From the cell containing the given text, extract its center point as [X, Y] coordinate. 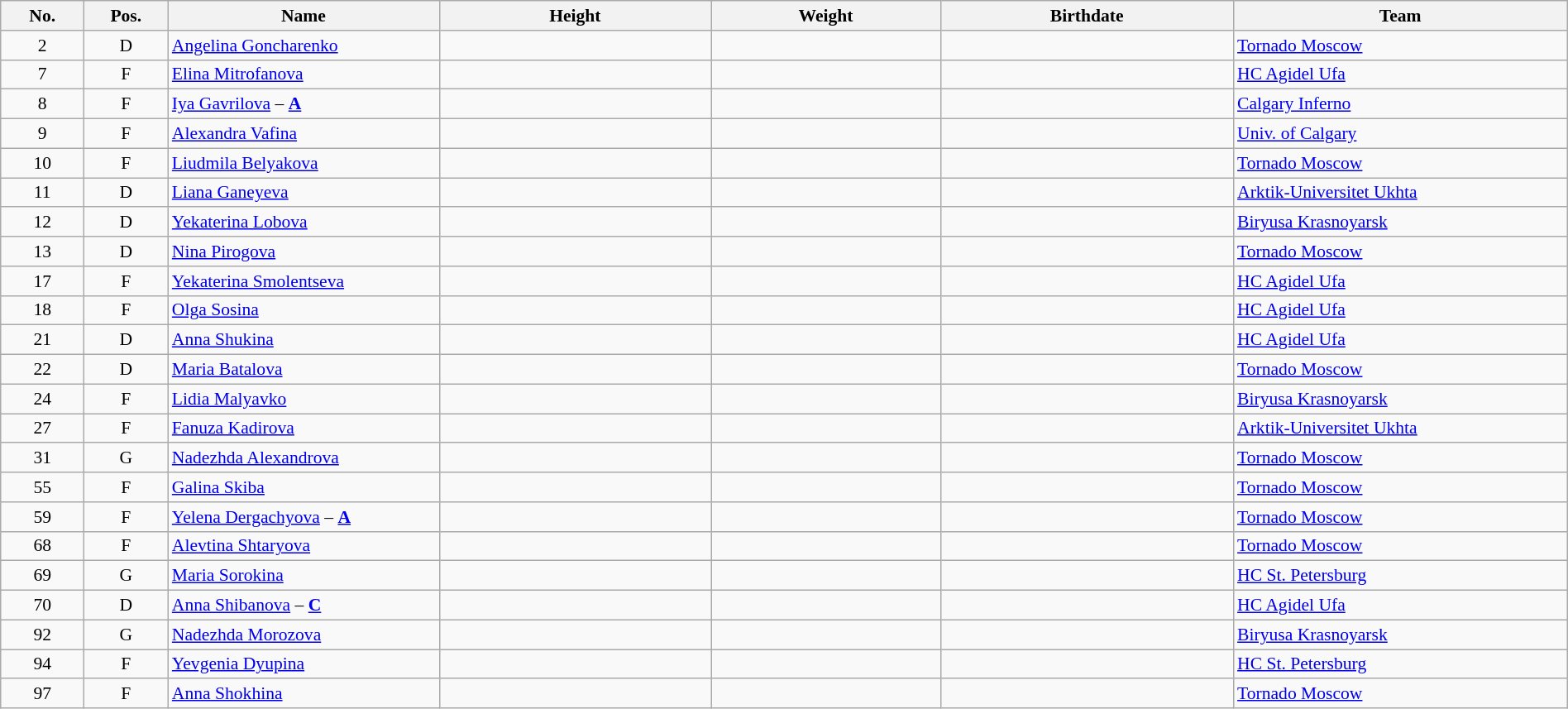
Galina Skiba [304, 487]
Yekaterina Lobova [304, 223]
27 [43, 429]
Anna Shokhina [304, 694]
9 [43, 134]
11 [43, 193]
18 [43, 310]
94 [43, 664]
Angelina Goncharenko [304, 46]
Iya Gavrilova – A [304, 104]
Alevtina Shtaryova [304, 546]
Maria Batalova [304, 370]
Calgary Inferno [1400, 104]
Yelena Dergachyova – A [304, 517]
92 [43, 635]
Liana Ganeyeva [304, 193]
Fanuza Kadirova [304, 429]
59 [43, 517]
Nadezhda Alexandrova [304, 458]
12 [43, 223]
Pos. [126, 16]
13 [43, 252]
Maria Sorokina [304, 576]
69 [43, 576]
Anna Shukina [304, 340]
Elina Mitrofanova [304, 74]
2 [43, 46]
Liudmila Belyakova [304, 163]
Height [575, 16]
Anna Shibanova – C [304, 606]
22 [43, 370]
97 [43, 694]
Olga Sosina [304, 310]
Yekaterina Smolentseva [304, 281]
Univ. of Calgary [1400, 134]
Nina Pirogova [304, 252]
Name [304, 16]
8 [43, 104]
17 [43, 281]
Lidia Malyavko [304, 399]
Team [1400, 16]
No. [43, 16]
10 [43, 163]
24 [43, 399]
7 [43, 74]
Nadezhda Morozova [304, 635]
Weight [826, 16]
21 [43, 340]
55 [43, 487]
Yevgenia Dyupina [304, 664]
31 [43, 458]
70 [43, 606]
Alexandra Vafina [304, 134]
Birthdate [1087, 16]
68 [43, 546]
